Scan for the cell matching the given text and deliver its (x, y) coordinate at center. 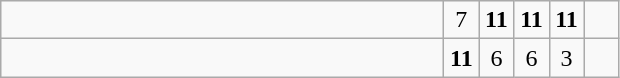
7 (462, 20)
3 (566, 58)
